Locate the cell with the specified text and output its (X, Y) center coordinate. 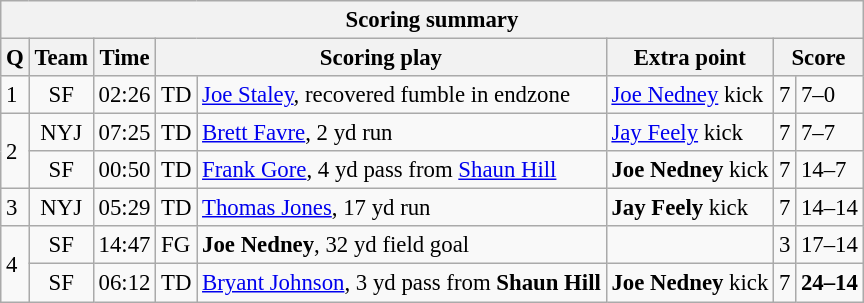
7–7 (830, 133)
1 (15, 95)
00:50 (124, 170)
Score (819, 58)
14–14 (830, 208)
Extra point (690, 58)
02:26 (124, 95)
FG (176, 245)
Scoring play (381, 58)
Team (61, 58)
Q (15, 58)
Frank Gore, 4 yd pass from Shaun Hill (402, 170)
Time (124, 58)
Brett Favre, 2 yd run (402, 133)
24–14 (830, 283)
4 (15, 264)
Bryant Johnson, 3 yd pass from Shaun Hill (402, 283)
Joe Nedney, 32 yd field goal (402, 245)
Joe Staley, recovered fumble in endzone (402, 95)
7–0 (830, 95)
17–14 (830, 245)
14:47 (124, 245)
14–7 (830, 170)
07:25 (124, 133)
06:12 (124, 283)
Scoring summary (432, 20)
05:29 (124, 208)
2 (15, 152)
Thomas Jones, 17 yd run (402, 208)
